Locate the cell with the specified text and output its [X, Y] center coordinate. 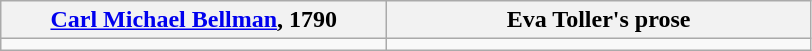
Carl Michael Bellman, 1790 [194, 20]
Eva Toller's prose [599, 20]
